From the cell containing the given text, extract its center point as (x, y) coordinate. 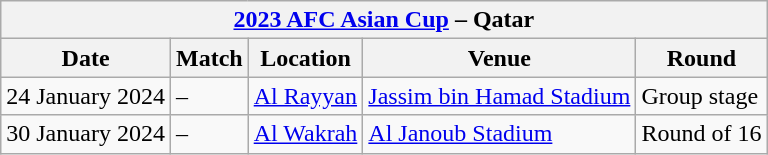
2023 AFC Asian Cup – Qatar (384, 20)
Round (702, 58)
Location (306, 58)
Al Wakrah (306, 134)
Date (86, 58)
Venue (500, 58)
30 January 2024 (86, 134)
Al Rayyan (306, 96)
Match (209, 58)
Jassim bin Hamad Stadium (500, 96)
Round of 16 (702, 134)
24 January 2024 (86, 96)
Al Janoub Stadium (500, 134)
Group stage (702, 96)
